Return the [X, Y] coordinate for the center point of the cell that contains the specified text.  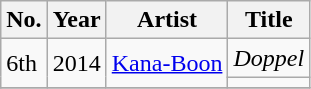
6th [24, 64]
Title [269, 20]
2014 [76, 64]
Artist [167, 20]
Kana-Boon [167, 64]
Doppel [269, 58]
Year [76, 20]
No. [24, 20]
